Extract the [x, y] coordinate from the center of the cell holding the provided text.  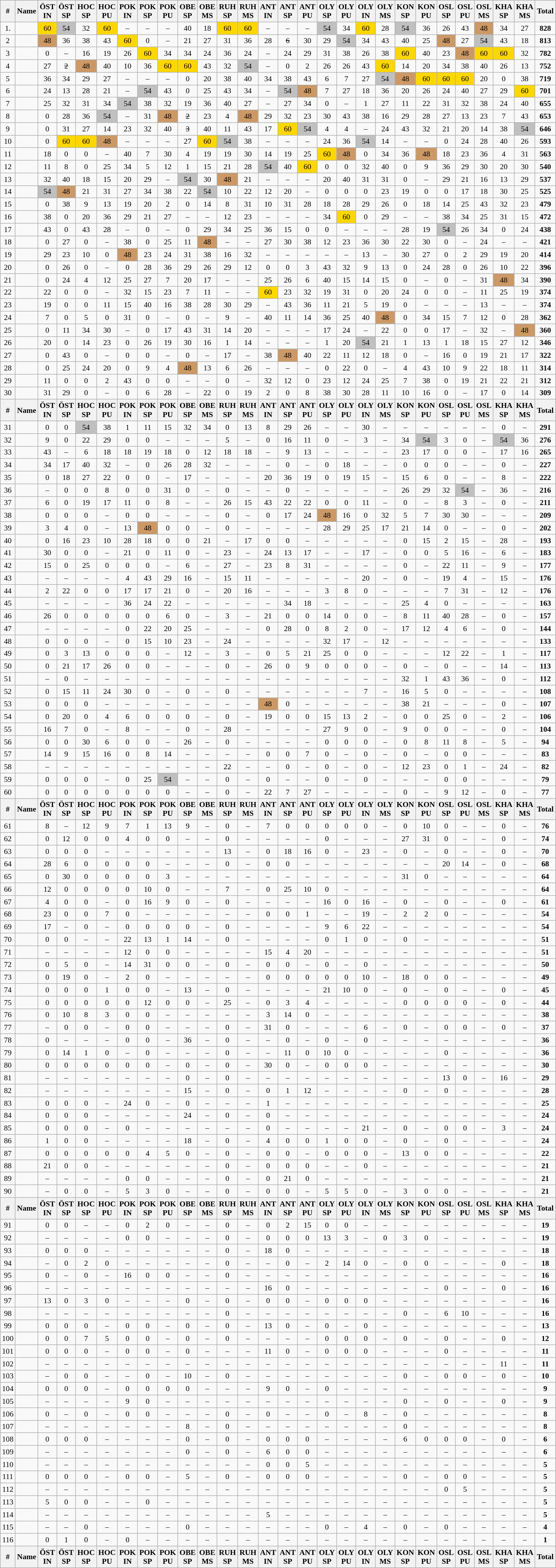
101 [8, 1351]
100 [8, 1339]
75 [8, 1003]
33 [8, 452]
84 [8, 1116]
346 [545, 343]
67 [8, 902]
46 [8, 616]
362 [545, 318]
646 [545, 129]
73 [8, 978]
322 [545, 356]
655 [545, 104]
312 [545, 381]
222 [545, 478]
93 [8, 1251]
111 [8, 1477]
211 [545, 503]
537 [545, 179]
144 [545, 629]
115 [8, 1527]
96 [8, 1288]
396 [545, 267]
103 [8, 1376]
157 [545, 616]
80 [8, 1065]
53 [8, 704]
69 [8, 927]
177 [545, 566]
701 [545, 91]
56 [8, 742]
216 [545, 490]
65 [8, 877]
87 [8, 1153]
88 [8, 1166]
1. [8, 28]
309 [545, 393]
116 [8, 1540]
265 [545, 452]
59 [8, 780]
291 [545, 427]
525 [545, 192]
117 [545, 654]
95 [8, 1276]
314 [545, 368]
47 [8, 629]
99 [8, 1326]
91 [8, 1225]
472 [545, 217]
276 [545, 440]
183 [545, 553]
39 [8, 528]
479 [545, 204]
653 [545, 117]
42 [8, 566]
390 [545, 280]
227 [545, 465]
105 [8, 1402]
193 [545, 541]
414 [545, 255]
90 [8, 1191]
540 [545, 167]
438 [545, 230]
109 [8, 1452]
55 [8, 729]
41 [8, 553]
98 [8, 1313]
86 [8, 1141]
102 [8, 1364]
78 [8, 1040]
85 [8, 1128]
202 [545, 528]
752 [545, 66]
813 [545, 41]
71 [8, 952]
62 [8, 839]
828 [545, 28]
163 [545, 604]
110 [8, 1465]
563 [545, 154]
- [484, 1238]
92 [8, 1238]
72 [8, 965]
719 [545, 79]
114 [8, 1515]
66 [8, 889]
52 [8, 691]
133 [545, 641]
89 [8, 1179]
58 [8, 767]
593 [545, 142]
63 [8, 851]
209 [545, 516]
81 [8, 1078]
35 [8, 478]
97 [8, 1301]
57 [8, 754]
360 [545, 330]
782 [545, 54]
421 [545, 242]
